Extract the [X, Y] coordinate from the center of the cell holding the provided text.  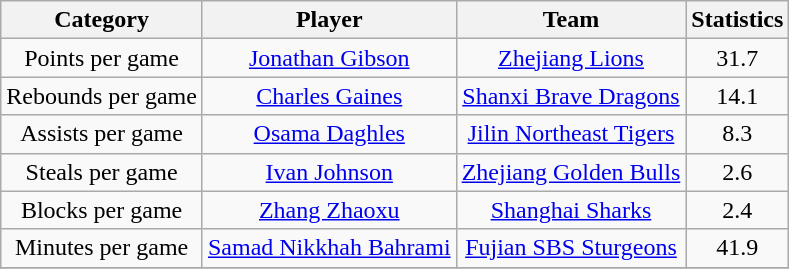
Statistics [738, 20]
Player [329, 20]
Jilin Northeast Tigers [571, 134]
41.9 [738, 248]
2.4 [738, 210]
Category [102, 20]
Steals per game [102, 172]
Jonathan Gibson [329, 58]
31.7 [738, 58]
Rebounds per game [102, 96]
Samad Nikkhah Bahrami [329, 248]
Shanxi Brave Dragons [571, 96]
Assists per game [102, 134]
Fujian SBS Sturgeons [571, 248]
Charles Gaines [329, 96]
14.1 [738, 96]
Ivan Johnson [329, 172]
Minutes per game [102, 248]
Zhejiang Lions [571, 58]
Blocks per game [102, 210]
Zhejiang Golden Bulls [571, 172]
8.3 [738, 134]
Team [571, 20]
2.6 [738, 172]
Points per game [102, 58]
Osama Daghles [329, 134]
Shanghai Sharks [571, 210]
Zhang Zhaoxu [329, 210]
